Scan for the cell matching the given text and deliver its [x, y] coordinate at center. 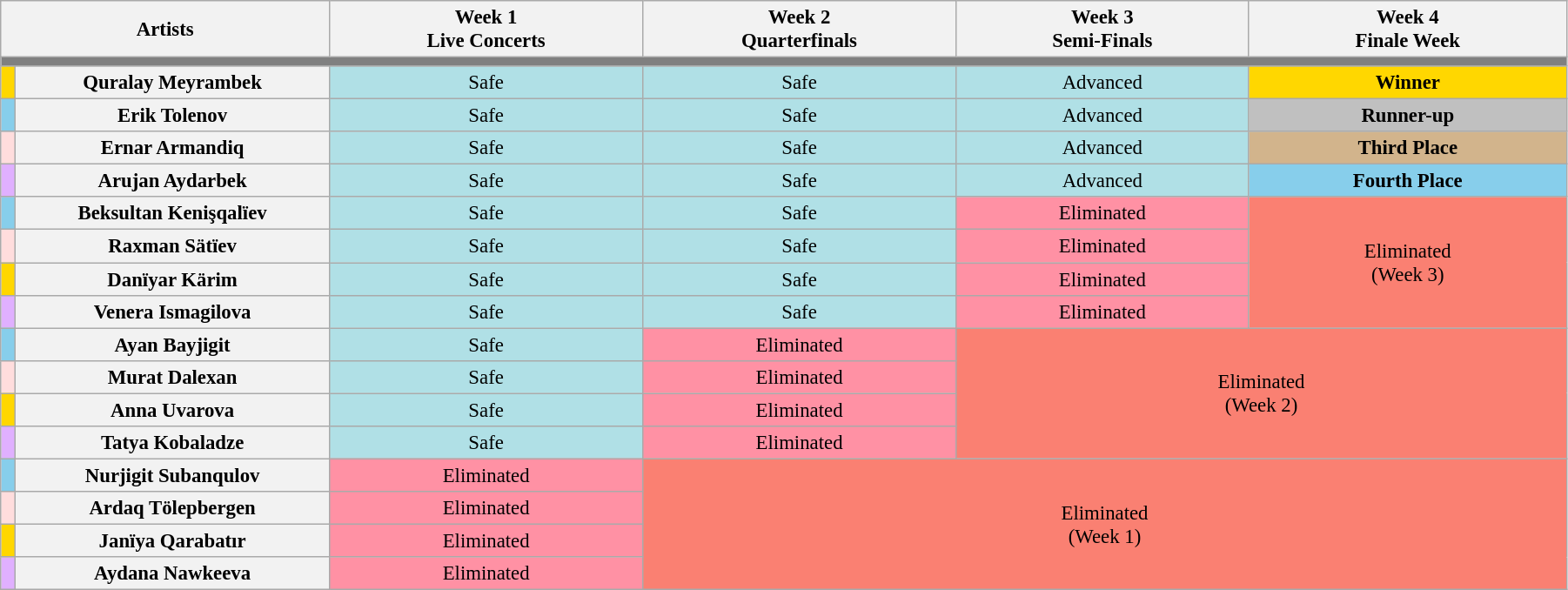
Third Place [1408, 148]
Murat Dalexan [172, 377]
Week 2Quarterfinals [800, 30]
Venera Ismagilova [172, 312]
Eliminated(Week 3) [1408, 262]
Eliminated(Week 1) [1105, 524]
Artists [165, 30]
Danïyar Kärim [172, 279]
Tatya Kobaladze [172, 443]
Raxman Sätïev [172, 246]
Ernar Armandiq [172, 148]
Week 3Semi-Finals [1103, 30]
Arujan Aydarbek [172, 181]
Anna Uvarova [172, 410]
Week 1Live Concerts [486, 30]
Aydana Nawkeeva [172, 573]
Runner-up [1408, 116]
Janïya Qarabatır [172, 540]
Beksultan Kenişqalïev [172, 213]
Eliminated(Week 2) [1262, 393]
Ardaq Tölepbergen [172, 508]
Week 4Finale Week [1408, 30]
Ayan Bayjigit [172, 345]
Winner [1408, 83]
Erik Tolenov [172, 116]
Fourth Place [1408, 181]
Nurjigit Subanqulov [172, 475]
Quralay Meyrambek [172, 83]
